Determine the [X, Y] coordinate at the center of the cell enclosing the given text.  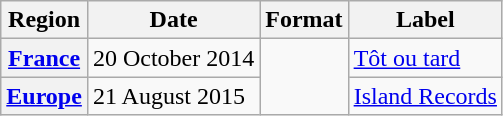
Island Records [425, 96]
Label [425, 20]
Europe [44, 96]
20 October 2014 [173, 58]
Region [44, 20]
Tôt ou tard [425, 58]
France [44, 58]
21 August 2015 [173, 96]
Format [304, 20]
Date [173, 20]
